Find where the given text appears and provide that cell's center as (x, y) coordinate. 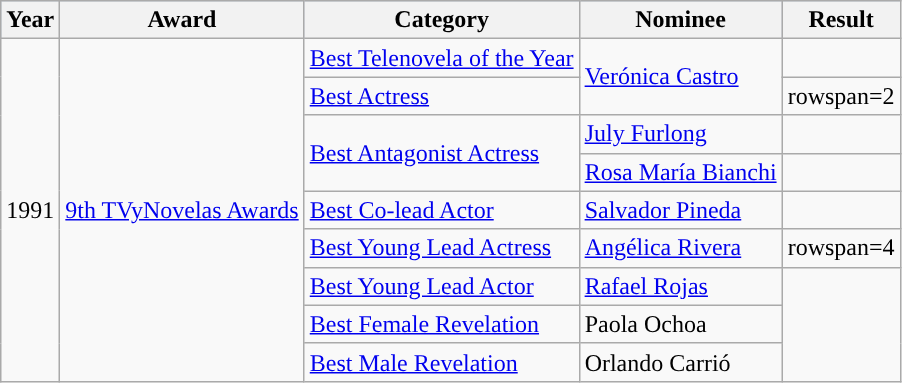
Best Female Revelation (442, 324)
Angélica Rivera (680, 248)
Best Male Revelation (442, 362)
Best Young Lead Actress (442, 248)
Verónica Castro (680, 77)
Year (30, 20)
Category (442, 20)
rowspan=2 (841, 96)
Best Antagonist Actress (442, 153)
Result (841, 20)
Award (182, 20)
Rafael Rojas (680, 286)
Salvador Pineda (680, 210)
1991 (30, 210)
Paola Ochoa (680, 324)
Best Young Lead Actor (442, 286)
Best Telenovela of the Year (442, 58)
9th TVyNovelas Awards (182, 210)
Best Co-lead Actor (442, 210)
July Furlong (680, 134)
Rosa María Bianchi (680, 172)
Orlando Carrió (680, 362)
rowspan=4 (841, 248)
Nominee (680, 20)
Best Actress (442, 96)
